From the cell containing the given text, extract its center point as [x, y] coordinate. 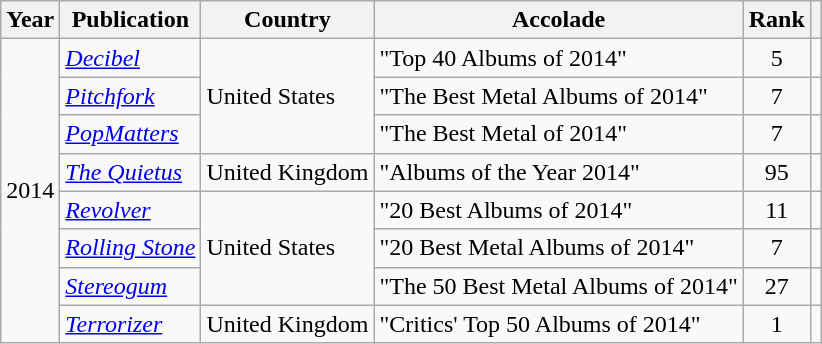
Revolver [130, 210]
Stereogum [130, 286]
5 [776, 58]
"20 Best Albums of 2014" [558, 210]
"The 50 Best Metal Albums of 2014" [558, 286]
"Albums of the Year 2014" [558, 172]
27 [776, 286]
Pitchfork [130, 96]
Terrorizer [130, 324]
Accolade [558, 20]
PopMatters [130, 134]
1 [776, 324]
Publication [130, 20]
Year [30, 20]
2014 [30, 191]
"The Best Metal of 2014" [558, 134]
"Top 40 Albums of 2014" [558, 58]
Decibel [130, 58]
95 [776, 172]
Country [288, 20]
"20 Best Metal Albums of 2014" [558, 248]
"Critics' Top 50 Albums of 2014" [558, 324]
Rank [776, 20]
"The Best Metal Albums of 2014" [558, 96]
Rolling Stone [130, 248]
11 [776, 210]
The Quietus [130, 172]
